Extract the (X, Y) coordinate from the center of the cell holding the provided text.  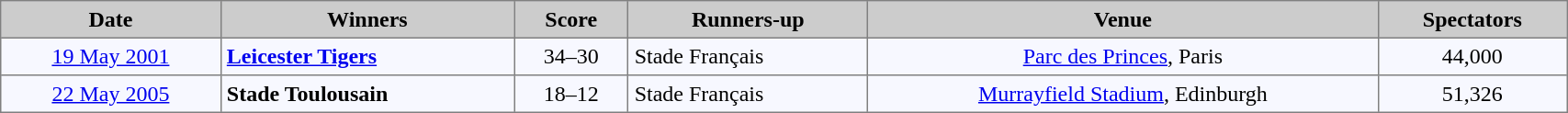
Stade Toulousain (367, 94)
34–30 (571, 56)
Leicester Tigers (367, 56)
Murrayfield Stadium, Edinburgh (1122, 94)
19 May 2001 (110, 56)
Parc des Princes, Paris (1122, 56)
Spectators (1472, 19)
Date (110, 19)
51,326 (1472, 94)
Score (571, 19)
Winners (367, 19)
22 May 2005 (110, 94)
44,000 (1472, 56)
18–12 (571, 94)
Runners-up (748, 19)
Venue (1122, 19)
